Locate the cell with the specified text and output its (x, y) center coordinate. 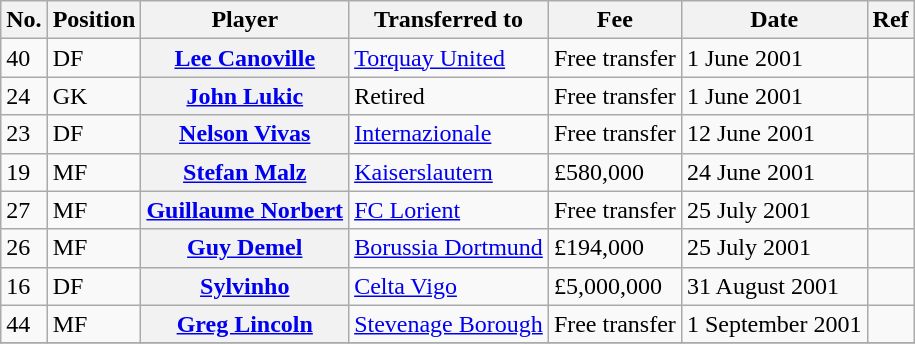
Fee (614, 20)
12 June 2001 (774, 134)
Greg Lincoln (245, 324)
Player (245, 20)
Date (774, 20)
John Lukic (245, 96)
Torquay United (449, 58)
Internazionale (449, 134)
No. (24, 20)
Kaiserslautern (449, 172)
£580,000 (614, 172)
Ref (890, 20)
27 (24, 210)
Retired (449, 96)
40 (24, 58)
FC Lorient (449, 210)
Nelson Vivas (245, 134)
44 (24, 324)
Borussia Dortmund (449, 248)
Sylvinho (245, 286)
Position (94, 20)
16 (24, 286)
24 June 2001 (774, 172)
23 (24, 134)
Guy Demel (245, 248)
24 (24, 96)
1 September 2001 (774, 324)
Lee Canoville (245, 58)
Transferred to (449, 20)
Guillaume Norbert (245, 210)
Celta Vigo (449, 286)
31 August 2001 (774, 286)
19 (24, 172)
GK (94, 96)
£5,000,000 (614, 286)
Stevenage Borough (449, 324)
26 (24, 248)
Stefan Malz (245, 172)
£194,000 (614, 248)
